Identify which cell holds the provided text, then report its (x, y) central coordinate. 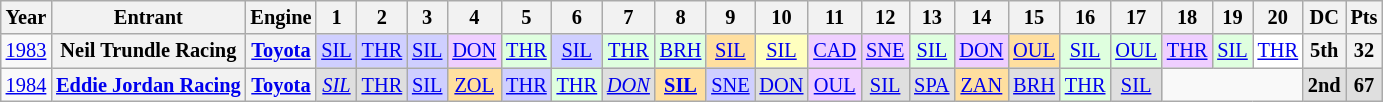
1983 (26, 51)
19 (1232, 17)
10 (781, 17)
17 (1136, 17)
ZOL (474, 85)
2nd (1324, 85)
1 (336, 17)
SPA (932, 85)
7 (628, 17)
CAD (834, 51)
2 (382, 17)
Entrant (148, 17)
4 (474, 17)
20 (1278, 17)
3 (427, 17)
5th (1324, 51)
15 (1034, 17)
9 (730, 17)
12 (885, 17)
Eddie Jordan Racing (148, 85)
67 (1364, 85)
8 (681, 17)
Neil Trundle Racing (148, 51)
DC (1324, 17)
ZAN (981, 85)
Year (26, 17)
14 (981, 17)
18 (1187, 17)
6 (577, 17)
5 (526, 17)
Pts (1364, 17)
13 (932, 17)
11 (834, 17)
1984 (26, 85)
16 (1085, 17)
32 (1364, 51)
Engine (282, 17)
